Output the (X, Y) coordinate of the center of the cell containing the given text.  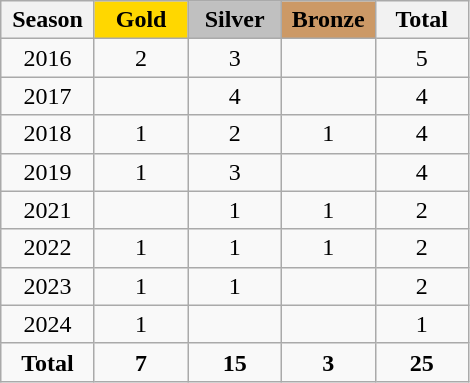
Season (48, 20)
2017 (48, 96)
2016 (48, 58)
25 (422, 362)
15 (235, 362)
Silver (235, 20)
5 (422, 58)
2022 (48, 248)
Gold (141, 20)
2021 (48, 210)
2018 (48, 134)
2019 (48, 172)
7 (141, 362)
2024 (48, 324)
2023 (48, 286)
Bronze (328, 20)
